Output the (x, y) coordinate of the center of the cell containing the given text.  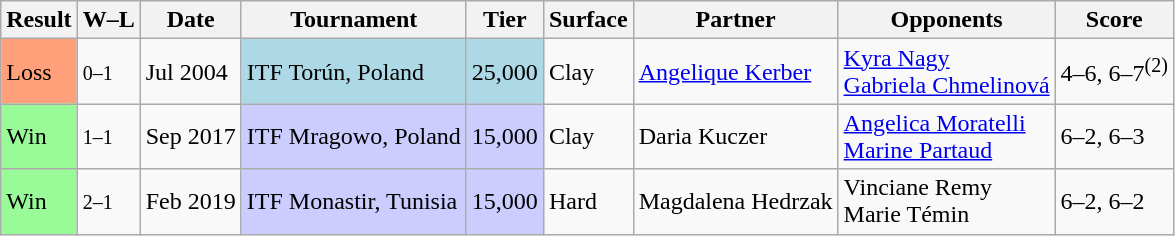
Angelica Moratelli Marine Partaud (946, 136)
6–2, 6–2 (1114, 202)
Hard (588, 202)
ITF Monastir, Tunisia (354, 202)
Jul 2004 (190, 72)
Kyra Nagy Gabriela Chmelinová (946, 72)
Sep 2017 (190, 136)
0–1 (108, 72)
W–L (108, 20)
Date (190, 20)
Tier (504, 20)
Partner (736, 20)
Magdalena Hedrzak (736, 202)
6–2, 6–3 (1114, 136)
4–6, 6–7(2) (1114, 72)
1–1 (108, 136)
Vinciane Remy Marie Témin (946, 202)
ITF Mragowo, Poland (354, 136)
ITF Torún, Poland (354, 72)
25,000 (504, 72)
Result (39, 20)
Tournament (354, 20)
Opponents (946, 20)
Angelique Kerber (736, 72)
Surface (588, 20)
Score (1114, 20)
Daria Kuczer (736, 136)
Loss (39, 72)
Feb 2019 (190, 202)
2–1 (108, 202)
